Pinpoint the cell where the given text exists, returning its (X, Y) midpoint coordinate. 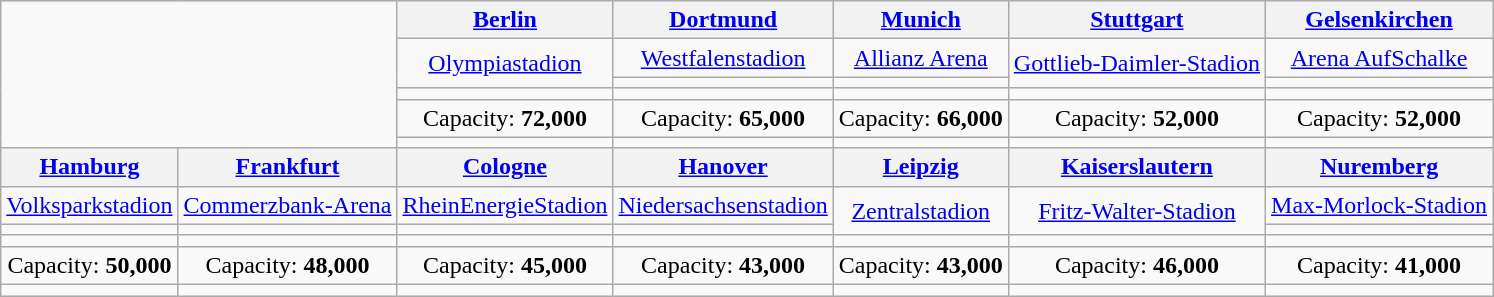
Zentralstadion (920, 210)
Capacity: 72,000 (505, 118)
Max-Morlock-Stadion (1380, 205)
Nuremberg (1380, 167)
Capacity: 48,000 (288, 265)
RheinEnergieStadion (505, 205)
Fritz-Walter-Stadion (1136, 210)
Hamburg (90, 167)
Capacity: 50,000 (90, 265)
Munich (920, 20)
Kaiserslautern (1136, 167)
Dortmund (723, 20)
Westfalenstadion (723, 58)
Capacity: 66,000 (920, 118)
Cologne (505, 167)
Capacity: 65,000 (723, 118)
Arena AufSchalke (1380, 58)
Gottlieb-Daimler-Stadion (1136, 64)
Hanover (723, 167)
Stuttgart (1136, 20)
Gelsenkirchen (1380, 20)
Allianz Arena (920, 58)
Olympiastadion (505, 64)
Berlin (505, 20)
Volksparkstadion (90, 205)
Capacity: 41,000 (1380, 265)
Capacity: 45,000 (505, 265)
Niedersachsenstadion (723, 205)
Frankfurt (288, 167)
Commerzbank-Arena (288, 205)
Leipzig (920, 167)
Capacity: 46,000 (1136, 265)
